Detect which cell encompasses the target text, then output its (x, y) center coordinate. 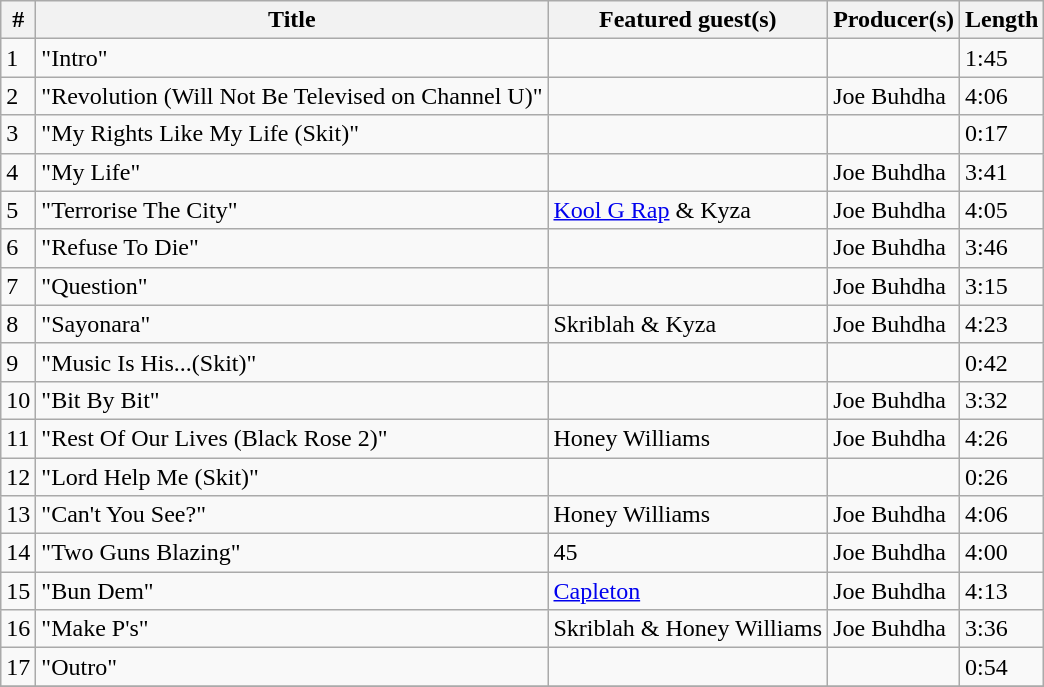
"Terrorise The City" (292, 210)
4:05 (1002, 210)
0:17 (1002, 134)
Featured guest(s) (688, 20)
13 (18, 515)
"Make P's" (292, 629)
"Rest Of Our Lives (Black Rose 2)" (292, 438)
17 (18, 667)
"Intro" (292, 58)
"Revolution (Will Not Be Televised on Channel U)" (292, 96)
"Two Guns Blazing" (292, 553)
"Can't You See?" (292, 515)
4 (18, 172)
4:26 (1002, 438)
"Outro" (292, 667)
6 (18, 248)
11 (18, 438)
"Question" (292, 286)
7 (18, 286)
Skriblah & Kyza (688, 324)
8 (18, 324)
"Sayonara" (292, 324)
0:42 (1002, 362)
1 (18, 58)
4:23 (1002, 324)
Kool G Rap & Kyza (688, 210)
3 (18, 134)
"Music Is His...(Skit)" (292, 362)
14 (18, 553)
3:15 (1002, 286)
Capleton (688, 591)
3:32 (1002, 400)
Skriblah & Honey Williams (688, 629)
1:45 (1002, 58)
# (18, 20)
5 (18, 210)
Title (292, 20)
"Bit By Bit" (292, 400)
9 (18, 362)
3:41 (1002, 172)
4:13 (1002, 591)
4:00 (1002, 553)
"My Life" (292, 172)
15 (18, 591)
"Bun Dem" (292, 591)
2 (18, 96)
10 (18, 400)
45 (688, 553)
0:54 (1002, 667)
"Refuse To Die" (292, 248)
Length (1002, 20)
3:46 (1002, 248)
Producer(s) (894, 20)
12 (18, 477)
3:36 (1002, 629)
"Lord Help Me (Skit)" (292, 477)
0:26 (1002, 477)
"My Rights Like My Life (Skit)" (292, 134)
16 (18, 629)
